From the cell containing the given text, extract its center point as (x, y) coordinate. 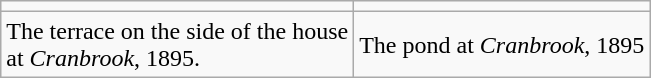
The pond at Cranbrook, 1895 (502, 44)
The terrace on the side of the houseat Cranbrook, 1895. (178, 44)
